Determine the [X, Y] coordinate at the center of the cell enclosing the given text.  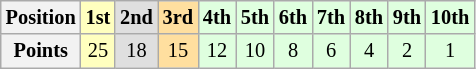
2nd [136, 17]
9th [407, 17]
7th [331, 17]
Position [41, 17]
5th [255, 17]
15 [178, 51]
1 [450, 51]
8 [293, 51]
18 [136, 51]
3rd [178, 17]
4th [217, 17]
4 [369, 51]
10 [255, 51]
1st [98, 17]
12 [217, 51]
8th [369, 17]
10th [450, 17]
6 [331, 51]
6th [293, 17]
25 [98, 51]
2 [407, 51]
Points [41, 51]
